Scan for the cell matching the given text and deliver its [x, y] coordinate at center. 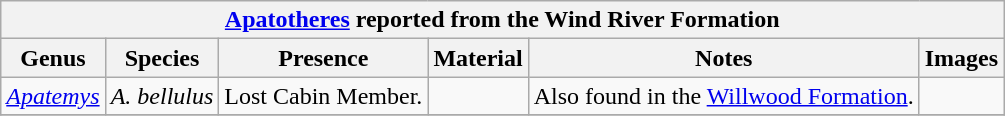
Genus [53, 58]
Also found in the Willwood Formation. [724, 96]
Apatotheres reported from the Wind River Formation [502, 20]
Material [478, 58]
Presence [324, 58]
Apatemys [53, 96]
Species [162, 58]
Images [961, 58]
Notes [724, 58]
Lost Cabin Member. [324, 96]
A. bellulus [162, 96]
